Identify which cell holds the provided text, then report its (X, Y) central coordinate. 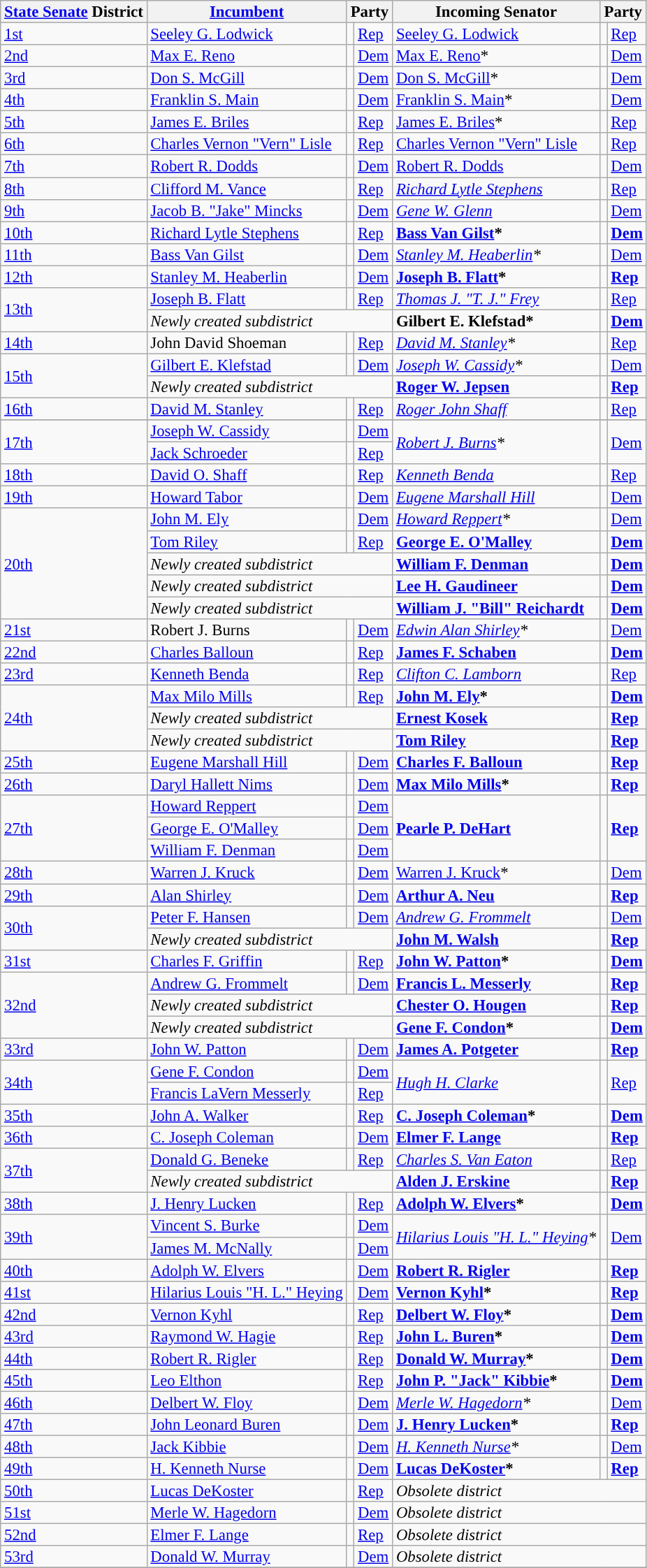
James F. Schaben (496, 652)
1st (74, 34)
Joseph B. Flatt* (496, 277)
46th (74, 1402)
H. Kenneth Nurse* (496, 1447)
41st (74, 1292)
Francis L. Messerly (496, 983)
30th (74, 928)
47th (74, 1425)
11th (74, 254)
Lucas DeKoster* (496, 1469)
Delbert W. Floy* (496, 1314)
John A. Walker (247, 1116)
Gene F. Condon* (496, 1027)
32nd (74, 1005)
21st (74, 630)
David M. Stanley* (496, 343)
Merle W. Hagedorn (247, 1513)
Incumbent (247, 12)
Joseph W. Cassidy* (496, 365)
52nd (74, 1535)
Franklin S. Main* (496, 100)
39th (74, 1237)
Lucas DeKoster (247, 1491)
Bass Van Gilst* (496, 233)
17th (74, 442)
Merle W. Hagedorn* (496, 1402)
Hilarius Louis "H. L." Heying (247, 1292)
50th (74, 1491)
7th (74, 166)
Howard Tabor (247, 498)
40th (74, 1270)
22nd (74, 652)
Donald G. Beneke (247, 1160)
37th (74, 1171)
Roger John Shaff (496, 409)
Adolph W. Elvers (247, 1270)
2nd (74, 56)
38th (74, 1204)
David O. Shaff (247, 475)
6th (74, 144)
Gene F. Condon (247, 1071)
34th (74, 1082)
3rd (74, 78)
Jack Schroeder (247, 453)
Max E. Reno (247, 56)
4th (74, 100)
Ernest Kosek (496, 718)
35th (74, 1116)
Edwin Alan Shirley* (496, 630)
44th (74, 1358)
Hugh H. Clarke (496, 1082)
Warren J. Kruck* (496, 873)
Jack Kibbie (247, 1447)
Howard Reppert* (496, 520)
8th (74, 189)
John W. Patton (247, 1050)
C. Joseph Coleman (247, 1138)
John M. Walsh (496, 939)
Clifford M. Vance (247, 189)
Raymond W. Hagie (247, 1337)
John Leonard Buren (247, 1425)
25th (74, 762)
Alan Shirley (247, 895)
Don S. McGill* (496, 78)
9th (74, 210)
15th (74, 376)
John David Shoeman (247, 343)
J. Henry Lucken* (496, 1425)
16th (74, 409)
Robert J. Burns* (496, 442)
Franklin S. Main (247, 100)
19th (74, 498)
John P. "Jack" Kibbie* (496, 1381)
12th (74, 277)
Chester O. Hougen (496, 1006)
27th (74, 829)
Hilarius Louis "H. L." Heying* (496, 1237)
5th (74, 122)
29th (74, 895)
26th (74, 785)
14th (74, 343)
James E. Briles* (496, 122)
Joseph B. Flatt (247, 299)
33rd (74, 1050)
43rd (74, 1337)
Vernon Kyhl (247, 1314)
John L. Buren* (496, 1337)
Thomas J. "T. J." Frey (496, 299)
Lee H. Gaudineer (496, 586)
Warren J. Kruck (247, 873)
13th (74, 310)
53rd (74, 1557)
Gilbert E. Klefstad* (496, 321)
Max Milo Mills* (496, 785)
Max E. Reno* (496, 56)
49th (74, 1469)
Donald W. Murray* (496, 1358)
John W. Patton* (496, 961)
23rd (74, 674)
C. Joseph Coleman* (496, 1116)
John M. Ely* (496, 696)
Alden J. Erskine (496, 1182)
Charles F. Griffin (247, 961)
42nd (74, 1314)
Gene W. Glenn (496, 210)
36th (74, 1138)
Donald W. Murray (247, 1557)
Pearle P. DeHart (496, 829)
Jacob B. "Jake" Mincks (247, 210)
Adolph W. Elvers* (496, 1204)
10th (74, 233)
Bass Van Gilst (247, 254)
Roger W. Jepsen (496, 387)
Clifton C. Lamborn (496, 674)
David M. Stanley (247, 409)
J. Henry Lucken (247, 1204)
18th (74, 475)
48th (74, 1447)
Delbert W. Floy (247, 1402)
28th (74, 873)
20th (74, 564)
24th (74, 718)
Arthur A. Neu (496, 895)
Stanley M. Heaberlin* (496, 254)
James M. McNally (247, 1248)
John M. Ely (247, 520)
Gilbert E. Klefstad (247, 365)
31st (74, 961)
Max Milo Mills (247, 696)
H. Kenneth Nurse (247, 1469)
Francis LaVern Messerly (247, 1094)
State Senate District (74, 12)
Charles F. Balloun (496, 762)
Joseph W. Cassidy (247, 431)
Don S. McGill (247, 78)
Robert J. Burns (247, 630)
Daryl Hallett Nims (247, 785)
51st (74, 1513)
Vincent S. Burke (247, 1226)
Leo Elthon (247, 1381)
Incoming Senator (496, 12)
James A. Potgeter (496, 1050)
Vernon Kyhl* (496, 1292)
Charles Balloun (247, 652)
William J. "Bill" Reichardt (496, 608)
Stanley M. Heaberlin (247, 277)
Howard Reppert (247, 806)
Peter F. Hansen (247, 917)
45th (74, 1381)
Charles S. Van Eaton (496, 1160)
James E. Briles (247, 122)
